Detect which cell encompasses the target text, then output its [X, Y] center coordinate. 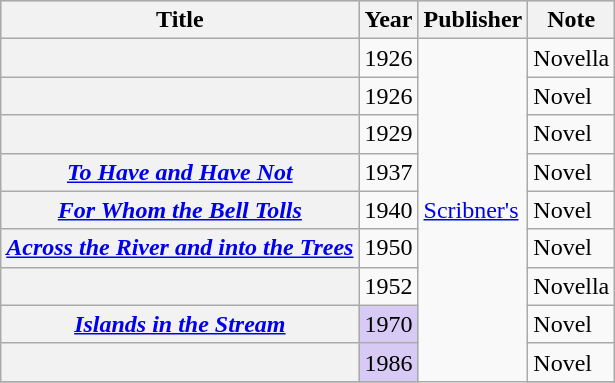
1937 [388, 172]
Scribner's [473, 210]
Year [388, 20]
Title [180, 20]
Islands in the Stream [180, 324]
Note [572, 20]
Publisher [473, 20]
1970 [388, 324]
1929 [388, 134]
Across the River and into the Trees [180, 248]
1950 [388, 248]
1986 [388, 362]
To Have and Have Not [180, 172]
For Whom the Bell Tolls [180, 210]
1952 [388, 286]
1940 [388, 210]
